Provide the (x, y) coordinate of the cell's center where the given text is located.  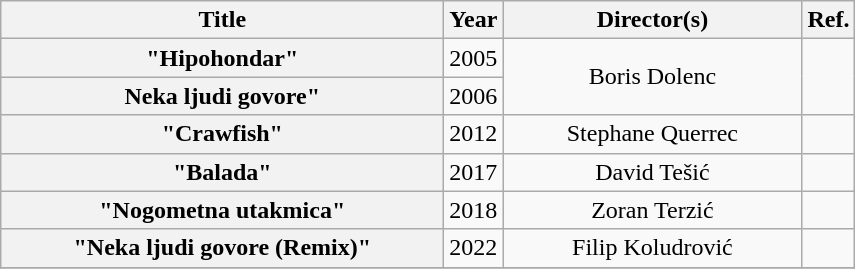
"Hipohondar" (222, 58)
"Crawfish" (222, 134)
Filip Koludrović (652, 248)
Boris Dolenc (652, 77)
2017 (474, 172)
"Neka ljudi govore (Remix)" (222, 248)
Zoran Terzić (652, 210)
2005 (474, 58)
"Balada" (222, 172)
Director(s) (652, 20)
2006 (474, 96)
2022 (474, 248)
Year (474, 20)
2018 (474, 210)
Ref. (828, 20)
Neka ljudi govore" (222, 96)
"Nogometna utakmica" (222, 210)
Title (222, 20)
2012 (474, 134)
David Tešić (652, 172)
Stephane Querrec (652, 134)
